Scan for the cell matching the given text and deliver its [x, y] coordinate at center. 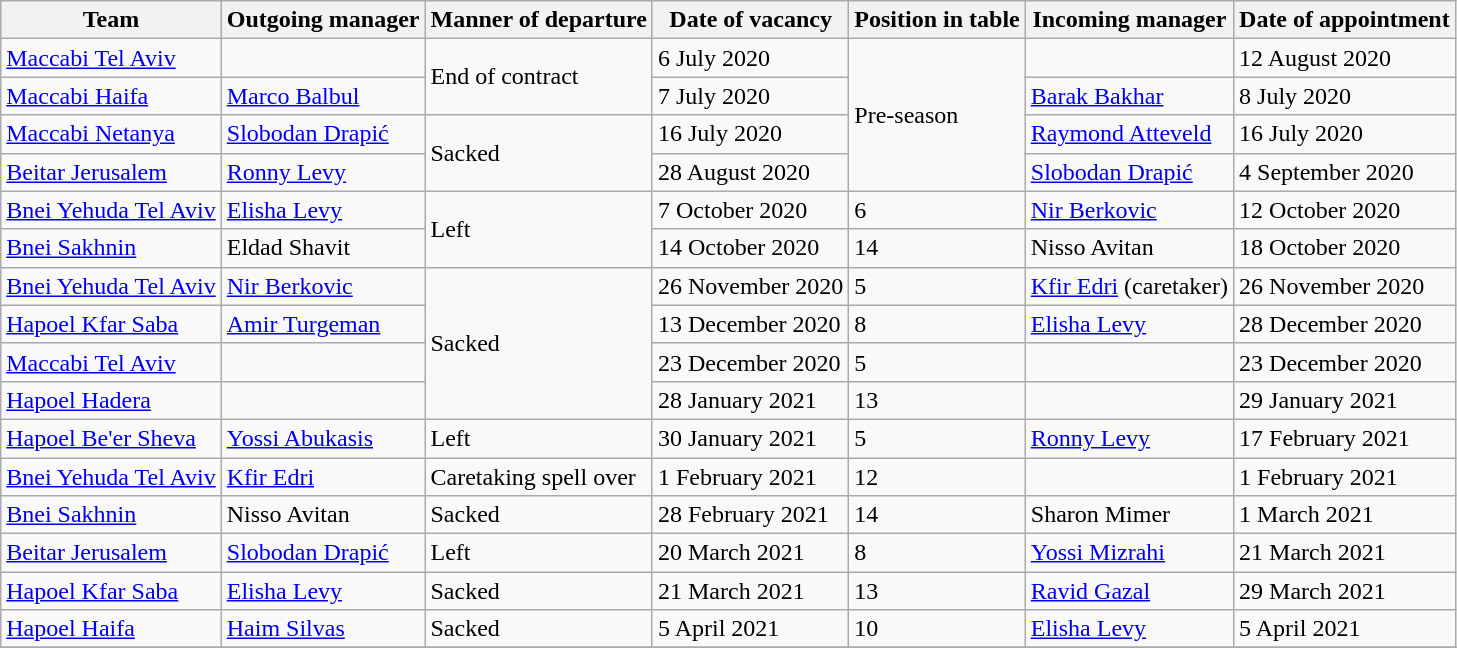
13 December 2020 [750, 324]
Raymond Atteveld [1129, 134]
Hapoel Be'er Sheva [111, 438]
28 February 2021 [750, 515]
Pre-season [937, 115]
12 [937, 477]
7 July 2020 [750, 96]
29 January 2021 [1345, 400]
14 October 2020 [750, 248]
Yossi Mizrahi [1129, 553]
4 September 2020 [1345, 172]
Team [111, 20]
7 October 2020 [750, 210]
6 July 2020 [750, 58]
Eldad Shavit [323, 248]
30 January 2021 [750, 438]
Yossi Abukasis [323, 438]
Kfir Edri [323, 477]
Ravid Gazal [1129, 591]
Outgoing manager [323, 20]
28 August 2020 [750, 172]
29 March 2021 [1345, 591]
Amir Turgeman [323, 324]
Barak Bakhar [1129, 96]
20 March 2021 [750, 553]
12 October 2020 [1345, 210]
Maccabi Netanya [111, 134]
28 December 2020 [1345, 324]
Marco Balbul [323, 96]
Incoming manager [1129, 20]
Hapoel Haifa [111, 629]
Maccabi Haifa [111, 96]
18 October 2020 [1345, 248]
Date of appointment [1345, 20]
Position in table [937, 20]
Hapoel Hadera [111, 400]
End of contract [538, 77]
12 August 2020 [1345, 58]
Kfir Edri (caretaker) [1129, 286]
Sharon Mimer [1129, 515]
10 [937, 629]
28 January 2021 [750, 400]
8 July 2020 [1345, 96]
Caretaking spell over [538, 477]
17 February 2021 [1345, 438]
1 March 2021 [1345, 515]
Haim Silvas [323, 629]
Manner of departure [538, 20]
Date of vacancy [750, 20]
6 [937, 210]
